Pinpoint the cell where the given text exists, returning its (x, y) midpoint coordinate. 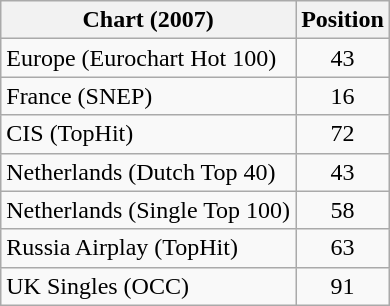
France (SNEP) (148, 96)
Russia Airplay (TopHit) (148, 248)
Position (343, 20)
58 (343, 210)
Netherlands (Single Top 100) (148, 210)
91 (343, 286)
CIS (TopHit) (148, 134)
Netherlands (Dutch Top 40) (148, 172)
16 (343, 96)
Chart (2007) (148, 20)
63 (343, 248)
UK Singles (OCC) (148, 286)
72 (343, 134)
Europe (Eurochart Hot 100) (148, 58)
